Provide the (X, Y) coordinate of the cell's center where the given text is located.  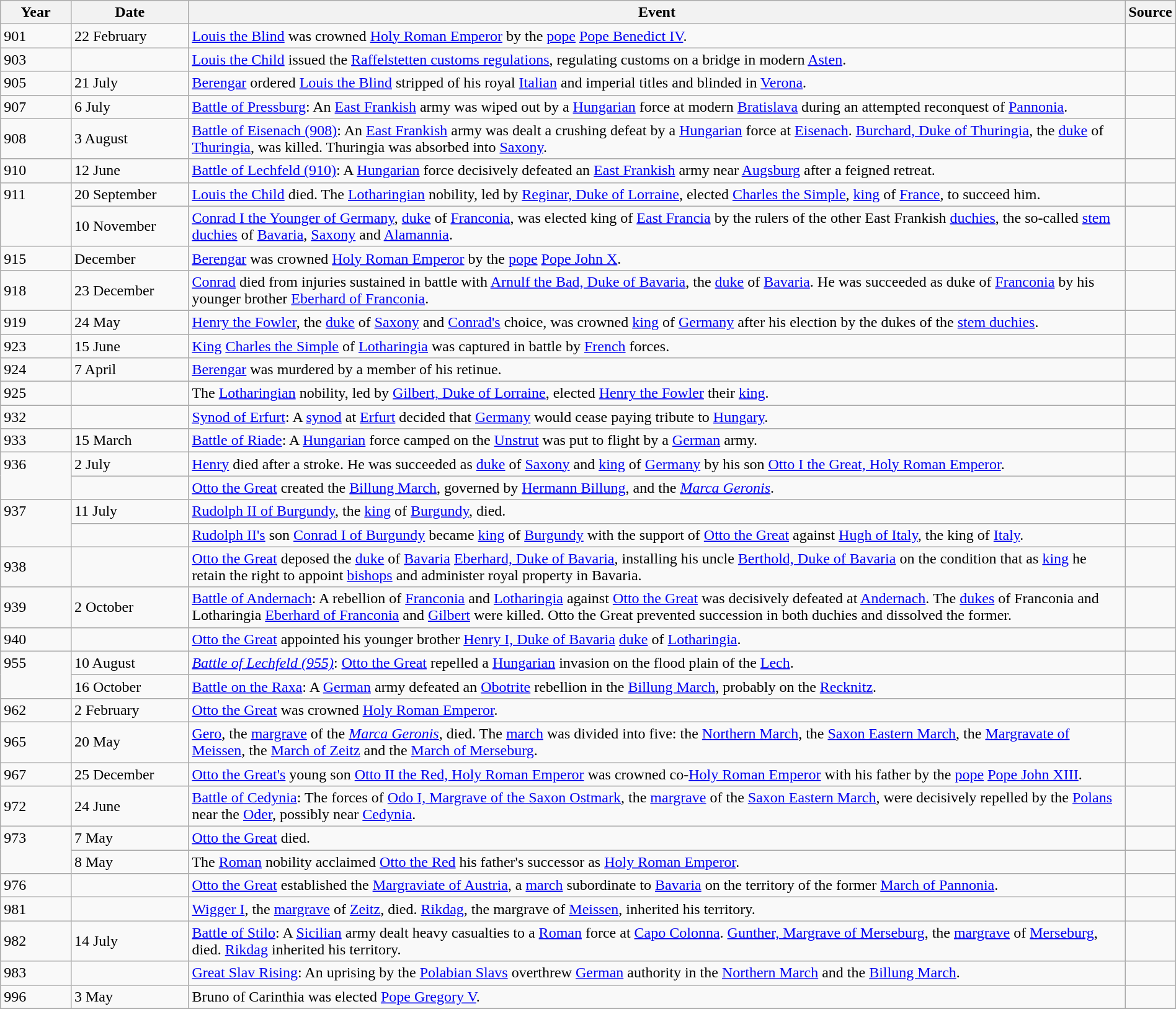
December (129, 258)
937 (36, 523)
938 (36, 567)
Otto the Great died. (657, 838)
Synod of Erfurt: A synod at Erfurt decided that Germany would cease paying tribute to Hungary. (657, 417)
908 (36, 139)
Battle of Lechfeld (955): Otto the Great repelled a Hungarian invasion on the flood plain of the Lech. (657, 663)
8 May (129, 862)
21 July (129, 83)
939 (36, 607)
972 (36, 807)
The Lotharingian nobility, led by Gilbert, Duke of Lorraine, elected Henry the Fowler their king. (657, 393)
925 (36, 393)
Berengar ordered Louis the Blind stripped of his royal Italian and imperial titles and blinded in Verona. (657, 83)
20 September (129, 194)
923 (36, 346)
Otto the Great created the Billung March, governed by Hermann Billung, and the Marca Geronis. (657, 488)
967 (36, 774)
982 (36, 941)
6 July (129, 107)
981 (36, 909)
Battle of Riade: A Hungarian force camped on the Unstrut was put to flight by a German army. (657, 441)
915 (36, 258)
Rudolph II of Burgundy, the king of Burgundy, died. (657, 511)
Otto the Great's young son Otto II the Red, Holy Roman Emperor was crowned co-Holy Roman Emperor with his father by the pope Pope John XIII. (657, 774)
10 August (129, 663)
932 (36, 417)
901 (36, 36)
22 February (129, 36)
Henry the Fowler, the duke of Saxony and Conrad's choice, was crowned king of Germany after his election by the dukes of the stem duchies. (657, 322)
11 July (129, 511)
996 (36, 997)
905 (36, 83)
Year (36, 12)
Battle of Lechfeld (910): A Hungarian force decisively defeated an East Frankish army near Augsburg after a feigned retreat. (657, 171)
Otto the Great established the Margraviate of Austria, a march subordinate to Bavaria on the territory of the former March of Pannonia. (657, 886)
Rudolph II's son Conrad I of Burgundy became king of Burgundy with the support of Otto the Great against Hugh of Italy, the king of Italy. (657, 535)
Henry died after a stroke. He was succeeded as duke of Saxony and king of Germany by his son Otto I the Great, Holy Roman Emperor. (657, 464)
3 May (129, 997)
2 July (129, 464)
Otto the Great appointed his younger brother Henry I, Duke of Bavaria duke of Lotharingia. (657, 639)
976 (36, 886)
24 May (129, 322)
962 (36, 710)
Source (1150, 12)
Louis the Blind was crowned Holy Roman Emperor by the pope Pope Benedict IV. (657, 36)
16 October (129, 686)
2 February (129, 710)
The Roman nobility acclaimed Otto the Red his father's successor as Holy Roman Emperor. (657, 862)
Battle of Pressburg: An East Frankish army was wiped out by a Hungarian force at modern Bratislava during an attempted reconquest of Pannonia. (657, 107)
3 August (129, 139)
Battle on the Raxa: A German army defeated an Obotrite rebellion in the Billung March, probably on the Recknitz. (657, 686)
965 (36, 742)
King Charles the Simple of Lotharingia was captured in battle by French forces. (657, 346)
7 April (129, 370)
955 (36, 675)
936 (36, 476)
Otto the Great was crowned Holy Roman Emperor. (657, 710)
Event (657, 12)
919 (36, 322)
903 (36, 60)
973 (36, 850)
24 June (129, 807)
15 June (129, 346)
12 June (129, 171)
910 (36, 171)
20 May (129, 742)
907 (36, 107)
Great Slav Rising: An uprising by the Polabian Slavs overthrew German authority in the Northern March and the Billung March. (657, 973)
940 (36, 639)
14 July (129, 941)
918 (36, 290)
25 December (129, 774)
933 (36, 441)
911 (36, 215)
Berengar was murdered by a member of his retinue. (657, 370)
10 November (129, 226)
Wigger I, the margrave of Zeitz, died. Rikdag, the margrave of Meissen, inherited his territory. (657, 909)
Louis the Child issued the Raffelstetten customs regulations, regulating customs on a bridge in modern Asten. (657, 60)
2 October (129, 607)
15 March (129, 441)
Louis the Child died. The Lotharingian nobility, led by Reginar, Duke of Lorraine, elected Charles the Simple, king of France, to succeed him. (657, 194)
23 December (129, 290)
7 May (129, 838)
Date (129, 12)
Bruno of Carinthia was elected Pope Gregory V. (657, 997)
Berengar was crowned Holy Roman Emperor by the pope Pope John X. (657, 258)
924 (36, 370)
983 (36, 973)
